Return the (X, Y) coordinate for the center point of the cell that contains the specified text.  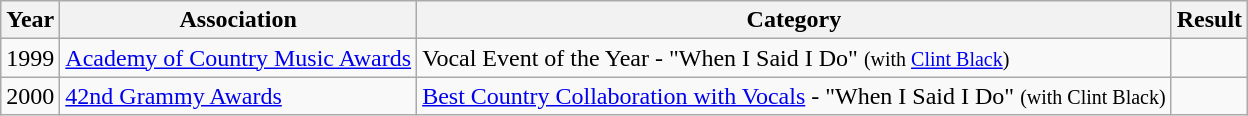
Vocal Event of the Year - "When I Said I Do" (with Clint Black) (794, 58)
1999 (30, 58)
42nd Grammy Awards (238, 96)
Year (30, 20)
2000 (30, 96)
Best Country Collaboration with Vocals - "When I Said I Do" (with Clint Black) (794, 96)
Category (794, 20)
Result (1209, 20)
Association (238, 20)
Academy of Country Music Awards (238, 58)
